Find where the given text appears and provide that cell's center as [x, y] coordinate. 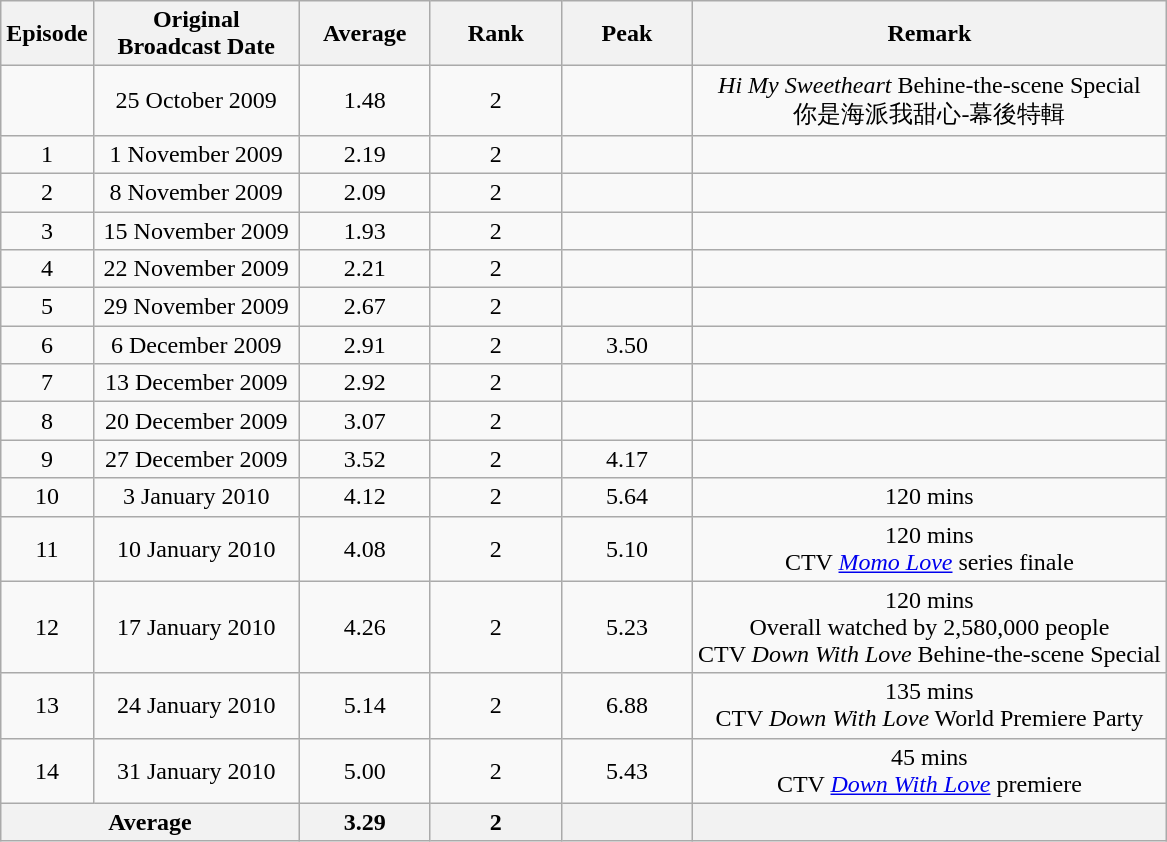
5 [47, 307]
5.64 [626, 497]
25 October 2009 [196, 101]
31 January 2010 [196, 770]
3.50 [626, 345]
13 [47, 706]
5.10 [626, 548]
27 December 2009 [196, 459]
10 [47, 497]
3 January 2010 [196, 497]
3.07 [364, 421]
120 minsCTV Momo Love series finale [929, 548]
4 [47, 269]
29 November 2009 [196, 307]
4.12 [364, 497]
2.21 [364, 269]
2.09 [364, 192]
Peak [626, 34]
1.93 [364, 231]
12 [47, 627]
13 December 2009 [196, 383]
24 January 2010 [196, 706]
4.17 [626, 459]
5.00 [364, 770]
6.88 [626, 706]
11 [47, 548]
Episode [47, 34]
8 [47, 421]
3.29 [364, 822]
5.23 [626, 627]
Remark [929, 34]
3 [47, 231]
2.19 [364, 154]
9 [47, 459]
1 November 2009 [196, 154]
Rank [496, 34]
2.92 [364, 383]
5.43 [626, 770]
10 January 2010 [196, 548]
8 November 2009 [196, 192]
135 minsCTV Down With Love World Premiere Party [929, 706]
5.14 [364, 706]
2.91 [364, 345]
1 [47, 154]
6 December 2009 [196, 345]
3.52 [364, 459]
4.08 [364, 548]
45 minsCTV Down With Love premiere [929, 770]
2.67 [364, 307]
120 minsOverall watched by 2,580,000 peopleCTV Down With Love Behine-the-scene Special [929, 627]
7 [47, 383]
20 December 2009 [196, 421]
Original Broadcast Date [196, 34]
Hi My Sweetheart Behine-the-scene Special你是海派我甜心-幕後特輯 [929, 101]
22 November 2009 [196, 269]
17 January 2010 [196, 627]
4.26 [364, 627]
6 [47, 345]
15 November 2009 [196, 231]
1.48 [364, 101]
120 mins [929, 497]
14 [47, 770]
